Detect which cell encompasses the target text, then output its [X, Y] center coordinate. 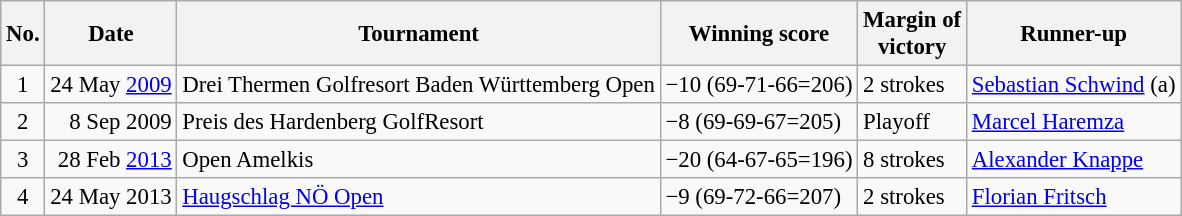
Open Amelkis [418, 160]
Margin ofvictory [912, 34]
−10 (69-71-66=206) [759, 85]
Alexander Knappe [1073, 160]
No. [23, 34]
Haugschlag NÖ Open [418, 197]
28 Feb 2013 [111, 160]
Winning score [759, 34]
Sebastian Schwind (a) [1073, 85]
−9 (69-72-66=207) [759, 197]
24 May 2013 [111, 197]
8 Sep 2009 [111, 122]
3 [23, 160]
24 May 2009 [111, 85]
Preis des Hardenberg GolfResort [418, 122]
1 [23, 85]
Date [111, 34]
Drei Thermen Golfresort Baden Württemberg Open [418, 85]
Marcel Haremza [1073, 122]
8 strokes [912, 160]
Playoff [912, 122]
Runner-up [1073, 34]
Tournament [418, 34]
2 [23, 122]
4 [23, 197]
−20 (64-67-65=196) [759, 160]
Florian Fritsch [1073, 197]
−8 (69-69-67=205) [759, 122]
